Return [x, y] of the center of cell containing provided text 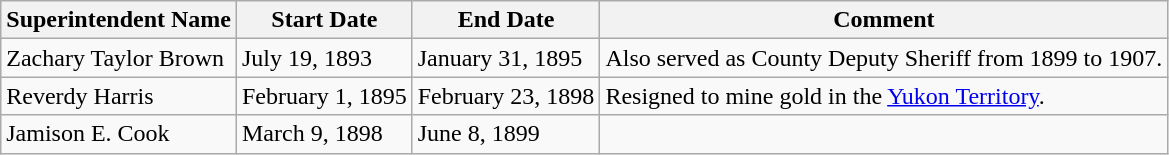
Reverdy Harris [119, 96]
Zachary Taylor Brown [119, 58]
Superintendent Name [119, 20]
February 1, 1895 [324, 96]
Start Date [324, 20]
March 9, 1898 [324, 134]
Jamison E. Cook [119, 134]
End Date [506, 20]
Resigned to mine gold in the Yukon Territory. [884, 96]
February 23, 1898 [506, 96]
Also served as County Deputy Sheriff from 1899 to 1907. [884, 58]
January 31, 1895 [506, 58]
Comment [884, 20]
July 19, 1893 [324, 58]
June 8, 1899 [506, 134]
